Locate the cell with the specified text and output its (x, y) center coordinate. 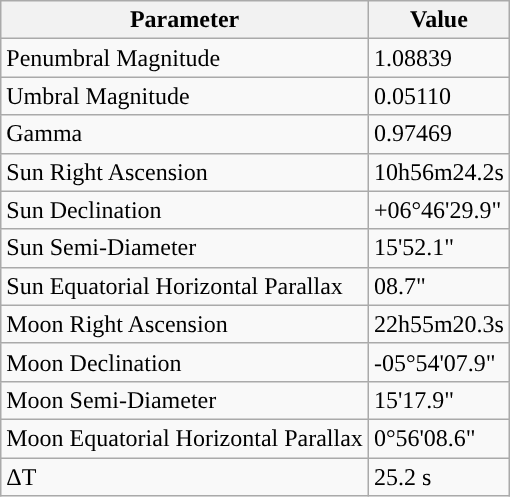
0.97469 (438, 134)
Moon Semi-Diameter (185, 400)
Sun Right Ascension (185, 172)
-05°54'07.9" (438, 362)
Gamma (185, 134)
1.08839 (438, 58)
25.2 s (438, 477)
Value (438, 20)
Penumbral Magnitude (185, 58)
22h55m20.3s (438, 324)
Parameter (185, 20)
+06°46'29.9" (438, 210)
10h56m24.2s (438, 172)
Moon Equatorial Horizontal Parallax (185, 438)
Sun Equatorial Horizontal Parallax (185, 286)
08.7" (438, 286)
Umbral Magnitude (185, 96)
Sun Semi-Diameter (185, 248)
ΔT (185, 477)
0°56'08.6" (438, 438)
0.05110 (438, 96)
15'17.9" (438, 400)
15'52.1" (438, 248)
Moon Declination (185, 362)
Moon Right Ascension (185, 324)
Sun Declination (185, 210)
